Identify which cell holds the provided text, then report its [x, y] central coordinate. 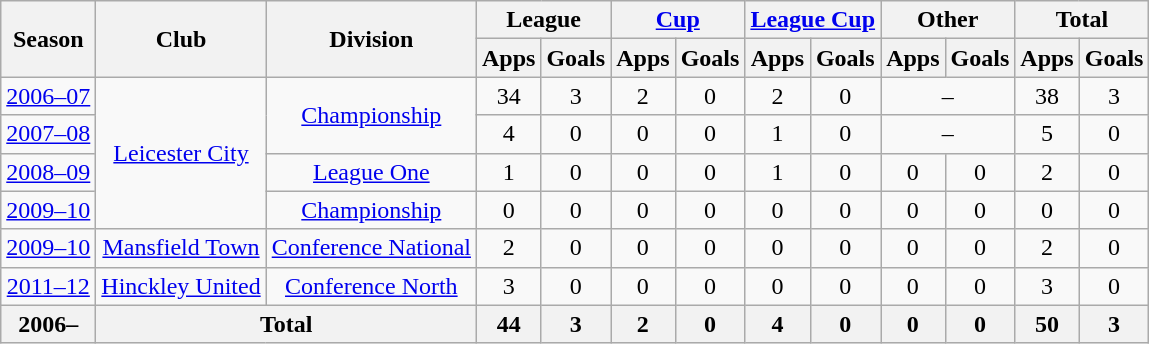
Cup [678, 20]
League Cup [813, 20]
Mansfield Town [181, 248]
2011–12 [48, 286]
44 [508, 324]
Conference National [371, 248]
38 [1047, 96]
2008–09 [48, 172]
5 [1047, 134]
Club [181, 39]
2006– [48, 324]
Hinckley United [181, 286]
Season [48, 39]
2007–08 [48, 134]
Division [371, 39]
Leicester City [181, 153]
34 [508, 96]
League One [371, 172]
League [543, 20]
Conference North [371, 286]
Other [948, 20]
2006–07 [48, 96]
50 [1047, 324]
